Provide the [x, y] coordinate of the cell's center where the given text is located.  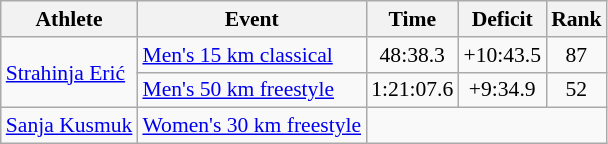
Women's 30 km freestyle [252, 126]
Deficit [502, 19]
Event [252, 19]
Rank [576, 19]
48:38.3 [412, 55]
Men's 50 km freestyle [252, 90]
52 [576, 90]
87 [576, 55]
Time [412, 19]
Sanja Kusmuk [70, 126]
Strahinja Erić [70, 72]
1:21:07.6 [412, 90]
Athlete [70, 19]
Men's 15 km classical [252, 55]
+10:43.5 [502, 55]
+9:34.9 [502, 90]
